For the text-containing cell, return its midpoint in [X, Y] coordinate format. 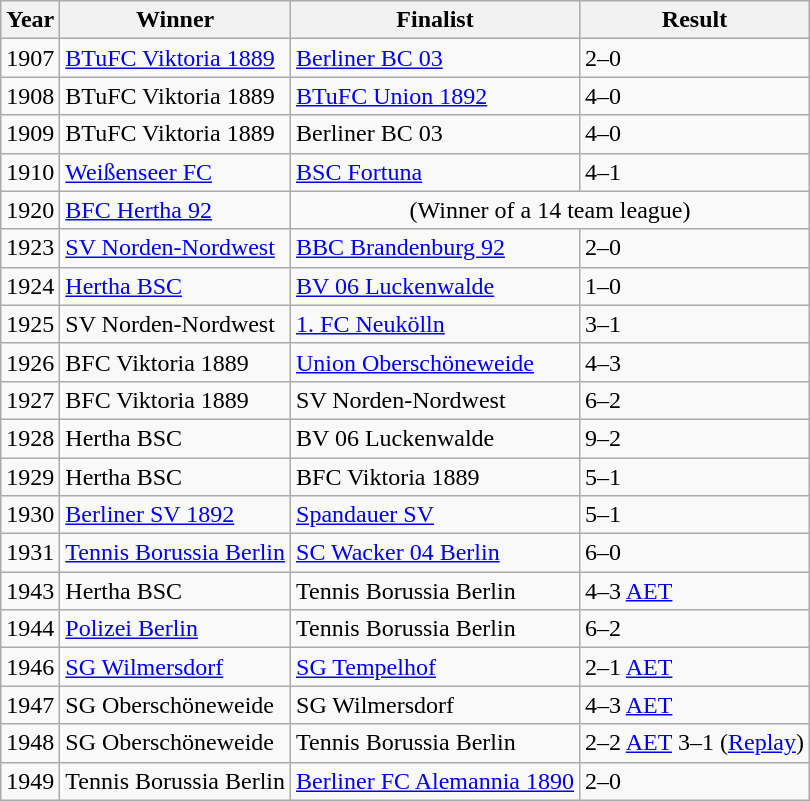
Berliner FC Alemannia 1890 [436, 781]
9–2 [695, 438]
1–0 [695, 286]
1926 [30, 362]
1943 [30, 591]
1946 [30, 667]
1923 [30, 248]
1944 [30, 629]
2–2 AET 3–1 (Replay) [695, 743]
1949 [30, 781]
Union Oberschöneweide [436, 362]
3–1 [695, 324]
4–1 [695, 172]
Spandauer SV [436, 515]
Winner [176, 20]
1907 [30, 58]
BSC Fortuna [436, 172]
1931 [30, 553]
1925 [30, 324]
1930 [30, 515]
Finalist [436, 20]
Year [30, 20]
2–1 AET [695, 667]
Berliner SV 1892 [176, 515]
Weißenseer FC [176, 172]
Polizei Berlin [176, 629]
(Winner of a 14 team league) [550, 210]
1924 [30, 286]
BFC Hertha 92 [176, 210]
1929 [30, 477]
1948 [30, 743]
1. FC Neukölln [436, 324]
4–3 [695, 362]
6–0 [695, 553]
1910 [30, 172]
BTuFC Union 1892 [436, 96]
1947 [30, 705]
SG Tempelhof [436, 667]
1909 [30, 134]
Result [695, 20]
BBC Brandenburg 92 [436, 248]
1908 [30, 96]
1928 [30, 438]
1927 [30, 400]
SC Wacker 04 Berlin [436, 553]
1920 [30, 210]
